Identify which cell holds the provided text, then report its (x, y) central coordinate. 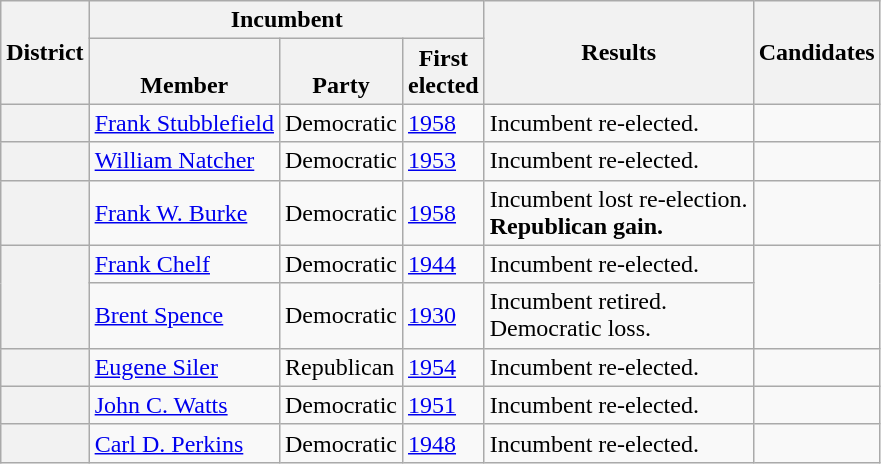
Firstelected (443, 72)
John C. Watts (184, 405)
Candidates (816, 52)
Incumbent (286, 20)
District (45, 52)
1953 (443, 161)
Incumbent lost re-election.Republican gain. (618, 212)
Brent Spence (184, 316)
1948 (443, 443)
Results (618, 52)
1930 (443, 316)
1944 (443, 264)
Frank W. Burke (184, 212)
William Natcher (184, 161)
Frank Stubblefield (184, 123)
Member (184, 72)
1951 (443, 405)
Carl D. Perkins (184, 443)
Frank Chelf (184, 264)
Party (340, 72)
Incumbent retired.Democratic loss. (618, 316)
1954 (443, 367)
Eugene Siler (184, 367)
Republican (340, 367)
